Scan for the cell matching the given text and deliver its (X, Y) coordinate at center. 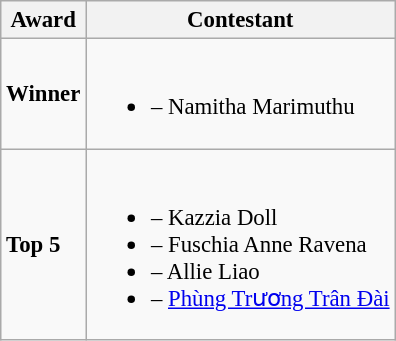
Contestant (240, 20)
– Namitha Marimuthu (240, 94)
– Kazzia Doll – Fuschia Anne Ravena – Allie Liao – Phùng Trương Trân Đài (240, 244)
Winner (44, 94)
Award (44, 20)
Top 5 (44, 244)
